Identify which cell holds the provided text, then report its (X, Y) central coordinate. 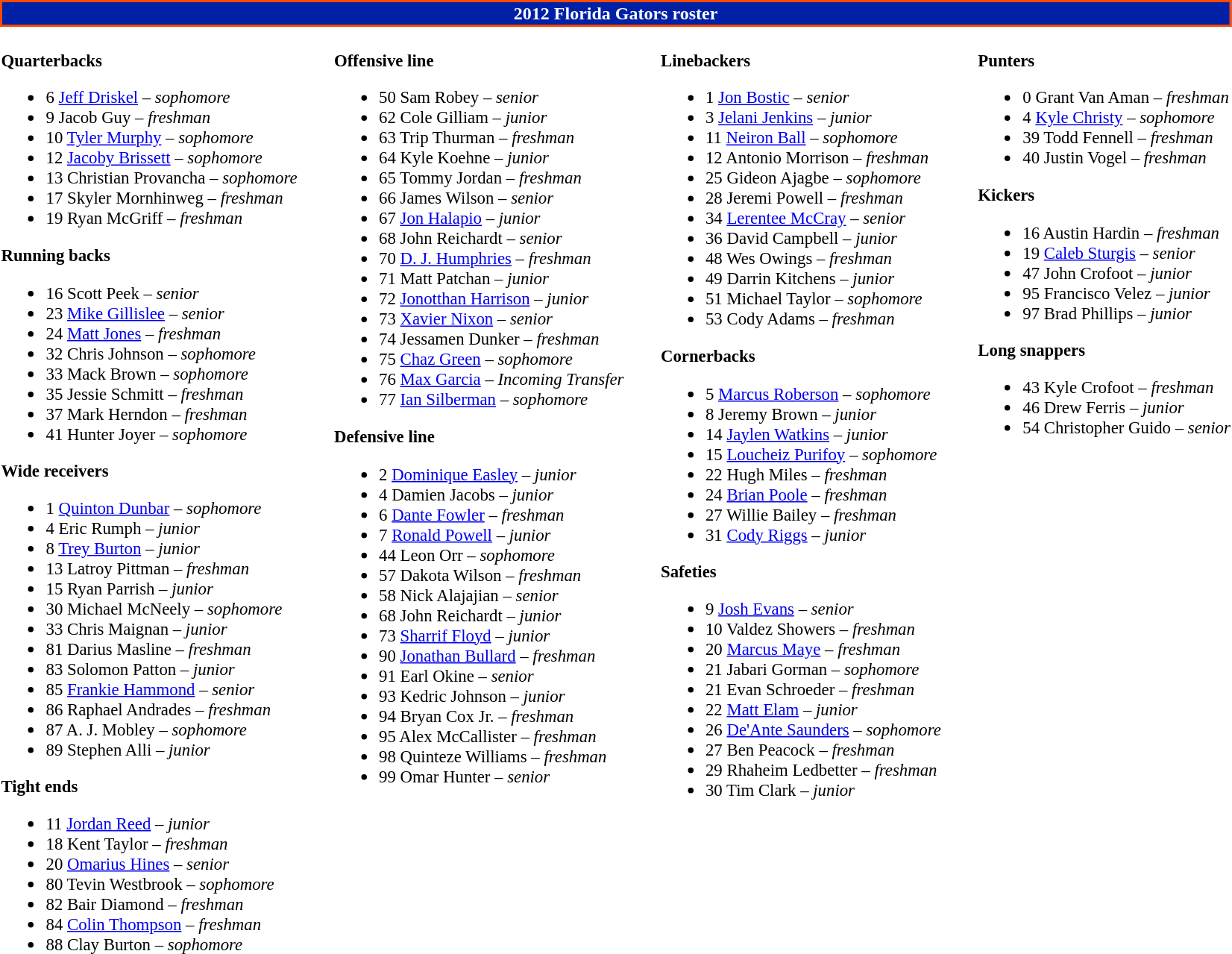
2012 Florida Gators roster (616, 13)
